Return the [x, y] coordinate for the center point of the cell that contains the specified text.  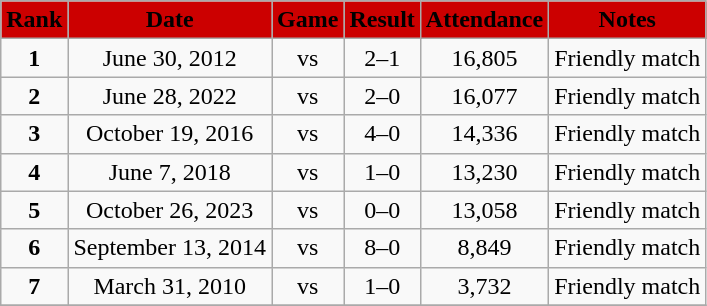
8,849 [484, 248]
2–0 [382, 96]
13,230 [484, 172]
5 [34, 210]
September 13, 2014 [170, 248]
June 28, 2022 [170, 96]
13,058 [484, 210]
March 31, 2010 [170, 286]
3 [34, 134]
3,732 [484, 286]
16,077 [484, 96]
Date [170, 20]
2–1 [382, 58]
Result [382, 20]
6 [34, 248]
14,336 [484, 134]
0–0 [382, 210]
2 [34, 96]
7 [34, 286]
Rank [34, 20]
16,805 [484, 58]
Attendance [484, 20]
Notes [628, 20]
8–0 [382, 248]
4–0 [382, 134]
June 30, 2012 [170, 58]
Game [308, 20]
October 19, 2016 [170, 134]
4 [34, 172]
October 26, 2023 [170, 210]
June 7, 2018 [170, 172]
1 [34, 58]
